Search for the cell housing the specified text and yield its (X, Y) center coordinate. 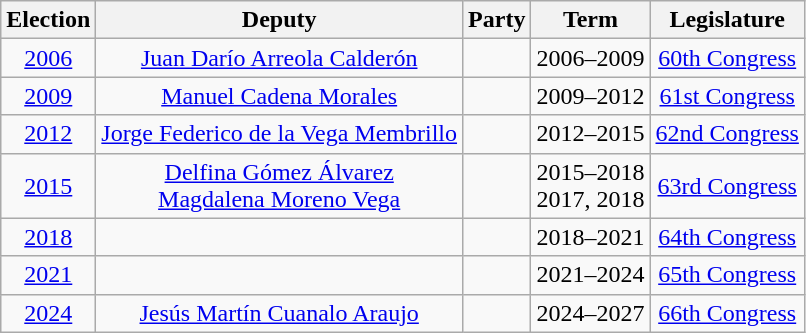
Election (48, 20)
61st Congress (727, 96)
2012–2015 (590, 134)
2009 (48, 96)
2009–2012 (590, 96)
Legislature (727, 20)
2024–2027 (590, 313)
2021 (48, 275)
Juan Darío Arreola Calderón (280, 58)
2018–2021 (590, 237)
Manuel Cadena Morales (280, 96)
2018 (48, 237)
Delfina Gómez ÁlvarezMagdalena Moreno Vega (280, 186)
Jesús Martín Cuanalo Araujo (280, 313)
2024 (48, 313)
66th Congress (727, 313)
Party (497, 20)
63rd Congress (727, 186)
60th Congress (727, 58)
2006 (48, 58)
2006–2009 (590, 58)
64th Congress (727, 237)
65th Congress (727, 275)
Jorge Federico de la Vega Membrillo (280, 134)
Term (590, 20)
62nd Congress (727, 134)
Deputy (280, 20)
2012 (48, 134)
2015 (48, 186)
2015–20182017, 2018 (590, 186)
2021–2024 (590, 275)
